Identify which cell holds the provided text, then report its [x, y] central coordinate. 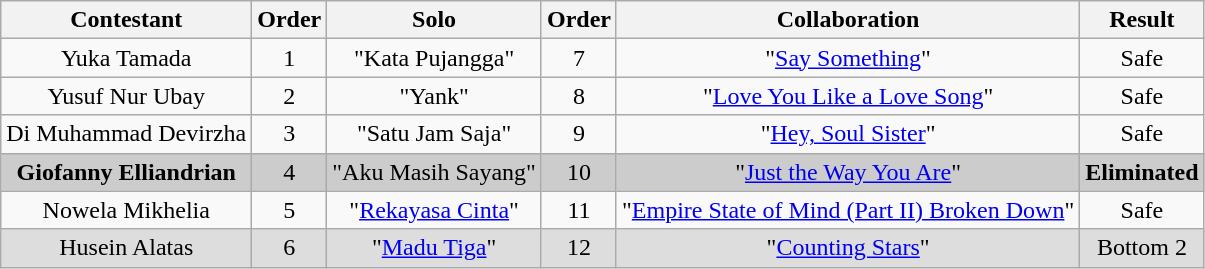
"Just the Way You Are" [848, 172]
Result [1142, 20]
"Rekayasa Cinta" [434, 210]
Husein Alatas [126, 248]
5 [290, 210]
"Empire State of Mind (Part II) Broken Down" [848, 210]
11 [578, 210]
Di Muhammad Devirzha [126, 134]
Bottom 2 [1142, 248]
10 [578, 172]
"Yank" [434, 96]
Yusuf Nur Ubay [126, 96]
Nowela Mikhelia [126, 210]
1 [290, 58]
Yuka Tamada [126, 58]
Contestant [126, 20]
"Hey, Soul Sister" [848, 134]
4 [290, 172]
"Counting Stars" [848, 248]
2 [290, 96]
9 [578, 134]
"Satu Jam Saja" [434, 134]
Giofanny Elliandrian [126, 172]
"Love You Like a Love Song" [848, 96]
"Say Something" [848, 58]
Solo [434, 20]
7 [578, 58]
Eliminated [1142, 172]
"Kata Pujangga" [434, 58]
8 [578, 96]
"Aku Masih Sayang" [434, 172]
Collaboration [848, 20]
12 [578, 248]
3 [290, 134]
6 [290, 248]
"Madu Tiga" [434, 248]
